Provide the (X, Y) coordinate of the cell's center where the given text is located.  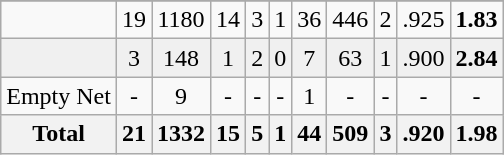
1.98 (476, 134)
.925 (424, 20)
148 (182, 58)
14 (228, 20)
19 (134, 20)
63 (350, 58)
.900 (424, 58)
509 (350, 134)
5 (258, 134)
36 (310, 20)
0 (280, 58)
1332 (182, 134)
44 (310, 134)
.920 (424, 134)
Empty Net (59, 96)
2.84 (476, 58)
1.83 (476, 20)
7 (310, 58)
446 (350, 20)
9 (182, 96)
1180 (182, 20)
15 (228, 134)
21 (134, 134)
Total (59, 134)
